From the cell containing the given text, extract its center point as [x, y] coordinate. 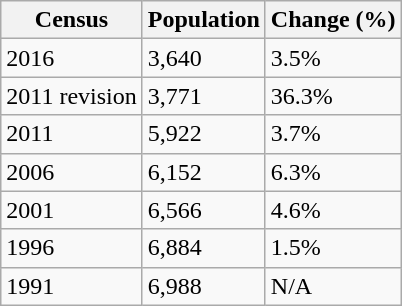
6.3% [333, 172]
6,566 [204, 210]
2006 [72, 172]
3.5% [333, 58]
3,640 [204, 58]
36.3% [333, 96]
Census [72, 20]
Population [204, 20]
Change (%) [333, 20]
6,988 [204, 286]
1.5% [333, 248]
2001 [72, 210]
3.7% [333, 134]
2011 revision [72, 96]
2016 [72, 58]
5,922 [204, 134]
6,884 [204, 248]
N/A [333, 286]
1996 [72, 248]
6,152 [204, 172]
4.6% [333, 210]
1991 [72, 286]
3,771 [204, 96]
2011 [72, 134]
